For the text-containing cell, return its midpoint in (X, Y) coordinate format. 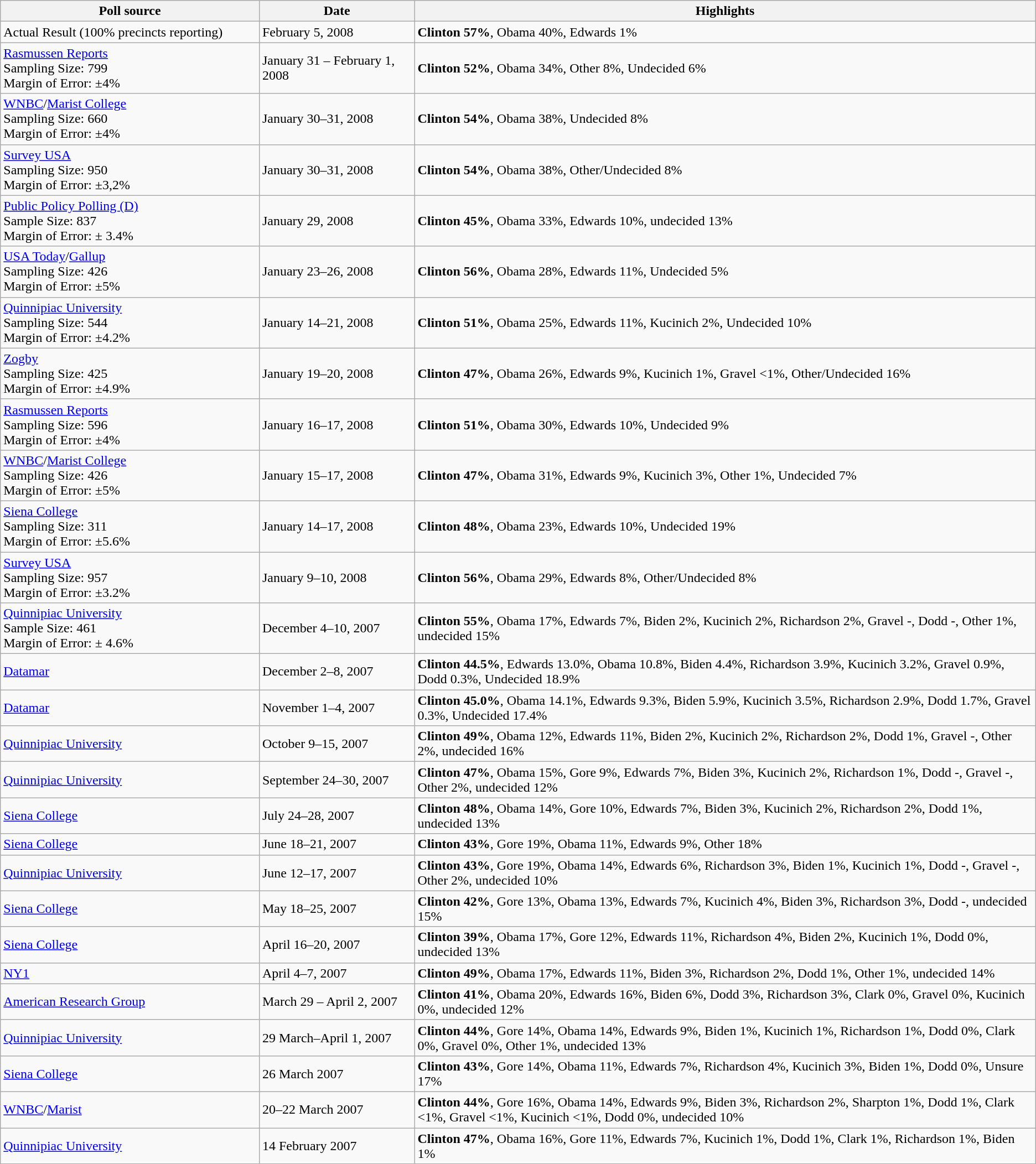
Clinton 39%, Obama 17%, Gore 12%, Edwards 11%, Richardson 4%, Biden 2%, Kucinich 1%, Dodd 0%, undecided 13% (725, 945)
October 9–15, 2007 (336, 744)
Rasmussen ReportsSampling Size: 596 Margin of Error: ±4% (130, 424)
Survey USASampling Size: 950 Margin of Error: ±3,2% (130, 170)
WNBC/Marist CollegeSampling Size: 660 Margin of Error: ±4% (130, 119)
Clinton 41%, Obama 20%, Edwards 16%, Biden 6%, Dodd 3%, Richardson 3%, Clark 0%, Gravel 0%, Kucinich 0%, undecided 12% (725, 1001)
January 31 – February 1, 2008 (336, 68)
WNBC/Marist CollegeSampling Size: 426 Margin of Error: ±5% (130, 475)
14 February 2007 (336, 1145)
Clinton 48%, Obama 14%, Gore 10%, Edwards 7%, Biden 3%, Kucinich 2%, Richardson 2%, Dodd 1%, undecided 13% (725, 815)
Clinton 56%, Obama 28%, Edwards 11%, Undecided 5% (725, 272)
January 14–17, 2008 (336, 526)
April 4–7, 2007 (336, 973)
December 2–8, 2007 (336, 672)
Clinton 51%, Obama 30%, Edwards 10%, Undecided 9% (725, 424)
Quinnipiac UniversitySample Size: 461 Margin of Error: ± 4.6% (130, 628)
ZogbySampling Size: 425 Margin of Error: ±4.9% (130, 373)
Poll source (130, 11)
March 29 – April 2, 2007 (336, 1001)
May 18–25, 2007 (336, 908)
Survey USASampling Size: 957 Margin of Error: ±3.2% (130, 578)
Clinton 47%, Obama 16%, Gore 11%, Edwards 7%, Kucinich 1%, Dodd 1%, Clark 1%, Richardson 1%, Biden 1% (725, 1145)
Siena CollegeSampling Size: 311 Margin of Error: ±5.6% (130, 526)
Clinton 45.0%, Obama 14.1%, Edwards 9.3%, Biden 5.9%, Kucinich 3.5%, Richardson 2.9%, Dodd 1.7%, Gravel 0.3%, Undecided 17.4% (725, 708)
Clinton 43%, Gore 19%, Obama 14%, Edwards 6%, Richardson 3%, Biden 1%, Kucinich 1%, Dodd -, Gravel -, Other 2%, undecided 10% (725, 873)
Clinton 54%, Obama 38%, Other/Undecided 8% (725, 170)
Clinton 44%, Gore 14%, Obama 14%, Edwards 9%, Biden 1%, Kucinich 1%, Richardson 1%, Dodd 0%, Clark 0%, Gravel 0%, Other 1%, undecided 13% (725, 1038)
September 24–30, 2007 (336, 780)
January 15–17, 2008 (336, 475)
26 March 2007 (336, 1073)
Public Policy Polling (D)Sample Size: 837 Margin of Error: ± 3.4% (130, 221)
January 19–20, 2008 (336, 373)
WNBC/Marist (130, 1110)
January 29, 2008 (336, 221)
American Research Group (130, 1001)
January 23–26, 2008 (336, 272)
Clinton 52%, Obama 34%, Other 8%, Undecided 6% (725, 68)
Clinton 48%, Obama 23%, Edwards 10%, Undecided 19% (725, 526)
February 5, 2008 (336, 32)
Clinton 43%, Gore 19%, Obama 11%, Edwards 9%, Other 18% (725, 844)
June 12–17, 2007 (336, 873)
Clinton 57%, Obama 40%, Edwards 1% (725, 32)
Actual Result (100% precincts reporting) (130, 32)
January 16–17, 2008 (336, 424)
Clinton 55%, Obama 17%, Edwards 7%, Biden 2%, Kucinich 2%, Richardson 2%, Gravel -, Dodd -, Other 1%, undecided 15% (725, 628)
June 18–21, 2007 (336, 844)
Highlights (725, 11)
Clinton 49%, Obama 17%, Edwards 11%, Biden 3%, Richardson 2%, Dodd 1%, Other 1%, undecided 14% (725, 973)
Quinnipiac UniversitySampling Size: 544 Margin of Error: ±4.2% (130, 323)
Clinton 43%, Gore 14%, Obama 11%, Edwards 7%, Richardson 4%, Kucinich 3%, Biden 1%, Dodd 0%, Unsure 17% (725, 1073)
November 1–4, 2007 (336, 708)
Rasmussen ReportsSampling Size: 799 Margin of Error: ±4% (130, 68)
Date (336, 11)
Clinton 44.5%, Edwards 13.0%, Obama 10.8%, Biden 4.4%, Richardson 3.9%, Kucinich 3.2%, Gravel 0.9%, Dodd 0.3%, Undecided 18.9% (725, 672)
NY1 (130, 973)
29 March–April 1, 2007 (336, 1038)
Clinton 54%, Obama 38%, Undecided 8% (725, 119)
April 16–20, 2007 (336, 945)
Clinton 47%, Obama 31%, Edwards 9%, Kucinich 3%, Other 1%, Undecided 7% (725, 475)
January 9–10, 2008 (336, 578)
Clinton 56%, Obama 29%, Edwards 8%, Other/Undecided 8% (725, 578)
Clinton 42%, Gore 13%, Obama 13%, Edwards 7%, Kucinich 4%, Biden 3%, Richardson 3%, Dodd -, undecided 15% (725, 908)
Clinton 51%, Obama 25%, Edwards 11%, Kucinich 2%, Undecided 10% (725, 323)
USA Today/GallupSampling Size: 426 Margin of Error: ±5% (130, 272)
Clinton 45%, Obama 33%, Edwards 10%, undecided 13% (725, 221)
20–22 March 2007 (336, 1110)
Clinton 47%, Obama 26%, Edwards 9%, Kucinich 1%, Gravel <1%, Other/Undecided 16% (725, 373)
January 14–21, 2008 (336, 323)
December 4–10, 2007 (336, 628)
Clinton 49%, Obama 12%, Edwards 11%, Biden 2%, Kucinich 2%, Richardson 2%, Dodd 1%, Gravel -, Other 2%, undecided 16% (725, 744)
Clinton 47%, Obama 15%, Gore 9%, Edwards 7%, Biden 3%, Kucinich 2%, Richardson 1%, Dodd -, Gravel -, Other 2%, undecided 12% (725, 780)
July 24–28, 2007 (336, 815)
